Capture the cell that displays the provided text and extract its (X, Y) central coordinate. 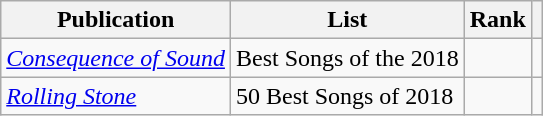
Publication (116, 20)
Best Songs of the 2018 (347, 58)
Consequence of Sound (116, 58)
List (347, 20)
Rolling Stone (116, 96)
Rank (498, 20)
50 Best Songs of 2018 (347, 96)
